Provide the (X, Y) coordinate of the cell's center where the given text is located.  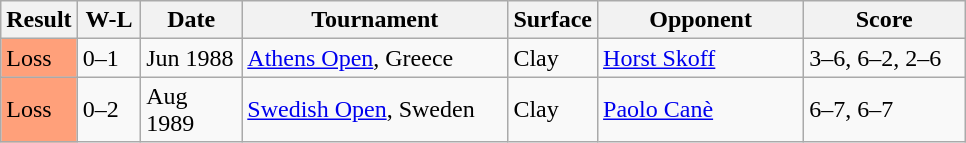
Horst Skoff (701, 58)
Athens Open, Greece (375, 58)
6–7, 6–7 (884, 110)
0–2 (109, 110)
Surface (553, 20)
Date (192, 20)
0–1 (109, 58)
Aug 1989 (192, 110)
3–6, 6–2, 2–6 (884, 58)
Swedish Open, Sweden (375, 110)
W-L (109, 20)
Paolo Canè (701, 110)
Result (39, 20)
Opponent (701, 20)
Jun 1988 (192, 58)
Tournament (375, 20)
Score (884, 20)
